Search for the cell housing the specified text and yield its [X, Y] center coordinate. 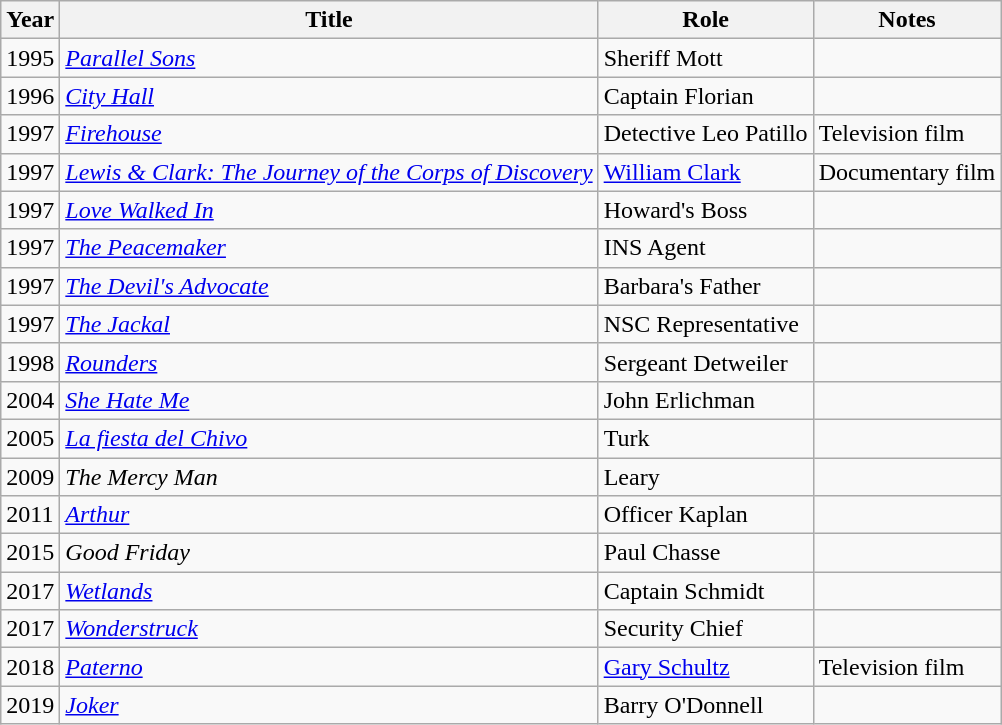
NSC Representative [706, 324]
She Hate Me [329, 400]
Captain Florian [706, 96]
Role [706, 20]
Detective Leo Patillo [706, 134]
1996 [30, 96]
The Jackal [329, 324]
Lewis & Clark: The Journey of the Corps of Discovery [329, 172]
Paterno [329, 667]
2019 [30, 705]
Sergeant Detweiler [706, 362]
Sheriff Mott [706, 58]
1995 [30, 58]
Captain Schmidt [706, 591]
Rounders [329, 362]
Gary Schultz [706, 667]
1998 [30, 362]
2011 [30, 515]
2005 [30, 438]
Documentary film [907, 172]
Officer Kaplan [706, 515]
Firehouse [329, 134]
City Hall [329, 96]
Parallel Sons [329, 58]
Joker [329, 705]
Barry O'Donnell [706, 705]
Wonderstruck [329, 629]
Notes [907, 20]
INS Agent [706, 248]
Howard's Boss [706, 210]
The Peacemaker [329, 248]
The Devil's Advocate [329, 286]
2009 [30, 477]
Leary [706, 477]
Barbara's Father [706, 286]
Year [30, 20]
Turk [706, 438]
Arthur [329, 515]
Title [329, 20]
Security Chief [706, 629]
2004 [30, 400]
Paul Chasse [706, 553]
La fiesta del Chivo [329, 438]
William Clark [706, 172]
Wetlands [329, 591]
Love Walked In [329, 210]
2015 [30, 553]
Good Friday [329, 553]
2018 [30, 667]
John Erlichman [706, 400]
The Mercy Man [329, 477]
